Scan for the cell matching the given text and deliver its (X, Y) coordinate at center. 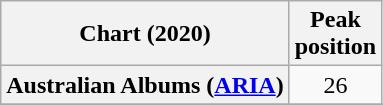
26 (335, 85)
Peakposition (335, 34)
Australian Albums (ARIA) (145, 85)
Chart (2020) (145, 34)
